Determine the (x, y) coordinate at the center of the cell enclosing the given text.  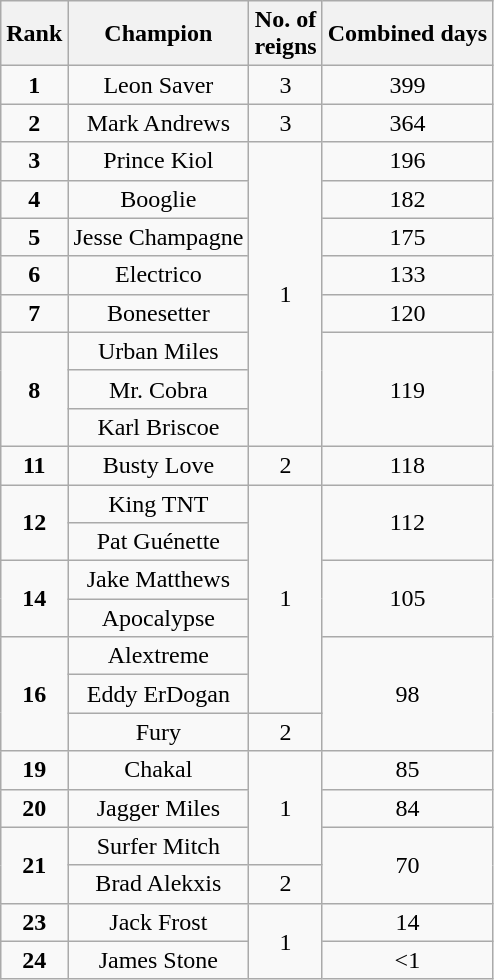
James Stone (158, 960)
23 (34, 922)
6 (34, 275)
399 (407, 85)
Fury (158, 732)
Urban Miles (158, 351)
Booglie (158, 199)
8 (34, 389)
Jack Frost (158, 922)
85 (407, 770)
Chakal (158, 770)
12 (34, 522)
Pat Guénette (158, 542)
Rank (34, 34)
364 (407, 123)
Mr. Cobra (158, 389)
King TNT (158, 503)
Alextreme (158, 656)
Surfer Mitch (158, 846)
175 (407, 237)
24 (34, 960)
20 (34, 808)
Jake Matthews (158, 580)
Champion (158, 34)
No. ofreigns (286, 34)
19 (34, 770)
70 (407, 865)
21 (34, 865)
Jesse Champagne (158, 237)
Jagger Miles (158, 808)
133 (407, 275)
196 (407, 161)
11 (34, 465)
105 (407, 599)
Bonesetter (158, 313)
112 (407, 522)
Mark Andrews (158, 123)
Apocalypse (158, 618)
Leon Saver (158, 85)
120 (407, 313)
119 (407, 389)
Prince Kiol (158, 161)
<1 (407, 960)
5 (34, 237)
Combined days (407, 34)
Electrico (158, 275)
Karl Briscoe (158, 427)
16 (34, 694)
118 (407, 465)
Brad Alekxis (158, 884)
182 (407, 199)
4 (34, 199)
98 (407, 694)
Busty Love (158, 465)
84 (407, 808)
7 (34, 313)
Eddy ErDogan (158, 694)
